Capture the cell that displays the provided text and extract its [X, Y] central coordinate. 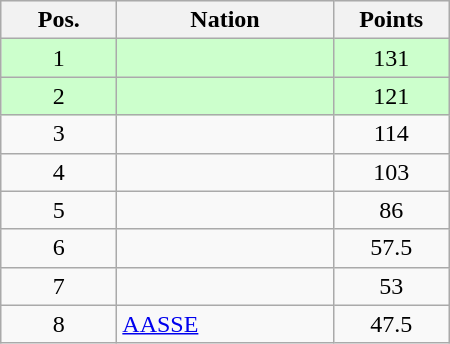
Nation [225, 20]
7 [59, 286]
Pos. [59, 20]
103 [391, 172]
Points [391, 20]
86 [391, 210]
57.5 [391, 248]
131 [391, 58]
121 [391, 96]
3 [59, 134]
6 [59, 248]
2 [59, 96]
8 [59, 324]
AASSE [225, 324]
5 [59, 210]
47.5 [391, 324]
4 [59, 172]
114 [391, 134]
1 [59, 58]
53 [391, 286]
